Return the [X, Y] coordinate for the center point of the cell that contains the specified text.  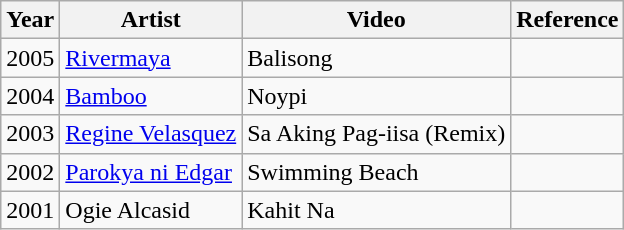
2003 [30, 134]
2004 [30, 96]
2005 [30, 58]
Reference [568, 20]
2001 [30, 210]
Parokya ni Edgar [151, 172]
Ogie Alcasid [151, 210]
Balisong [376, 58]
Sa Aking Pag-iisa (Remix) [376, 134]
Kahit Na [376, 210]
Noypi [376, 96]
Swimming Beach [376, 172]
Rivermaya [151, 58]
Video [376, 20]
2002 [30, 172]
Regine Velasquez [151, 134]
Bamboo [151, 96]
Artist [151, 20]
Year [30, 20]
